Pinpoint the cell where the given text exists, returning its [x, y] midpoint coordinate. 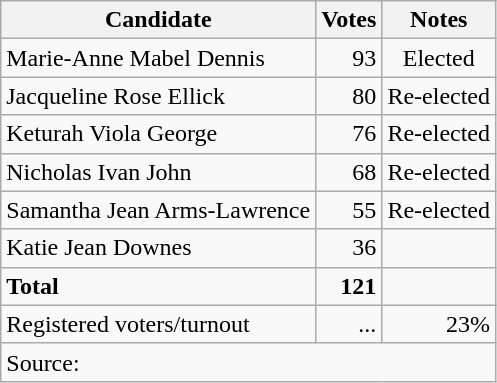
Candidate [158, 20]
93 [349, 58]
Registered voters/turnout [158, 324]
Source: [248, 362]
55 [349, 210]
Samantha Jean Arms-Lawrence [158, 210]
Elected [439, 58]
Notes [439, 20]
36 [349, 248]
Keturah Viola George [158, 134]
Jacqueline Rose Ellick [158, 96]
... [349, 324]
68 [349, 172]
23% [439, 324]
76 [349, 134]
121 [349, 286]
Total [158, 286]
Nicholas Ivan John [158, 172]
80 [349, 96]
Marie-Anne Mabel Dennis [158, 58]
Katie Jean Downes [158, 248]
Votes [349, 20]
